For the text-containing cell, return its midpoint in (X, Y) coordinate format. 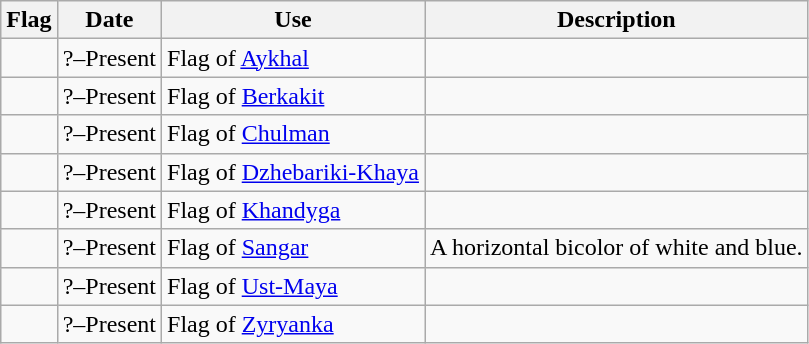
Flag of Berkakit (294, 96)
Flag of Sangar (294, 248)
Flag of Ust-Maya (294, 286)
Use (294, 20)
Flag of Aykhal (294, 58)
Date (109, 20)
Flag of Chulman (294, 134)
Flag (29, 20)
Description (616, 20)
A horizontal bicolor of white and blue. (616, 248)
Flag of Khandyga (294, 210)
Flag of Dzhebariki-Khaya (294, 172)
Flag of Zyryanka (294, 324)
